Identify which cell holds the provided text, then report its (X, Y) central coordinate. 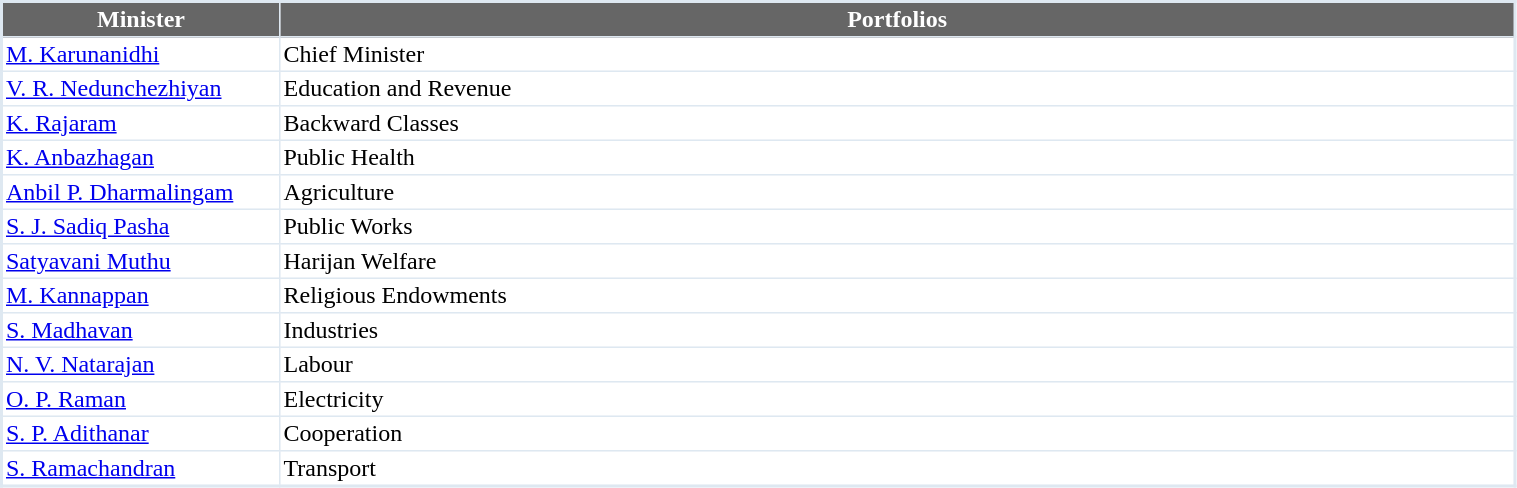
Electricity (898, 399)
Minister (141, 20)
N. V. Natarajan (141, 364)
Satyavani Muthu (141, 261)
Labour (898, 364)
Religious Endowments (898, 295)
Transport (898, 468)
S. J. Sadiq Pasha (141, 226)
S. P. Adithanar (141, 433)
M. Kannappan (141, 295)
S. Madhavan (141, 330)
Agriculture (898, 192)
S. Ramachandran (141, 468)
Public Works (898, 226)
K. Anbazhagan (141, 157)
M. Karunanidhi (141, 54)
Cooperation (898, 433)
Anbil P. Dharmalingam (141, 192)
Education and Revenue (898, 88)
K. Rajaram (141, 123)
Harijan Welfare (898, 261)
V. R. Nedunchezhiyan (141, 88)
Public Health (898, 157)
O. P. Raman (141, 399)
Chief Minister (898, 54)
Backward Classes (898, 123)
Portfolios (898, 20)
Industries (898, 330)
